Extract the (x, y) coordinate from the center of the cell holding the provided text.  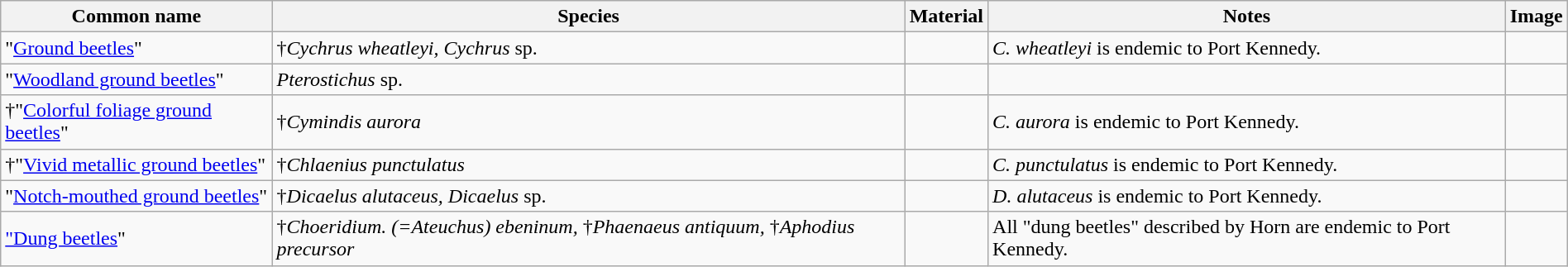
†Cychrus wheatleyi, Cychrus sp. (589, 48)
Common name (136, 17)
Species (589, 17)
C. aurora is endemic to Port Kennedy. (1247, 122)
†Choeridium. (=Ateuchus) ebeninum, †Phaenaeus antiquum, †Aphodius precursor (589, 238)
All "dung beetles" described by Horn are endemic to Port Kennedy. (1247, 238)
Notes (1247, 17)
"Notch-mouthed ground beetles" (136, 196)
Pterostichus sp. (589, 79)
"Dung beetles" (136, 238)
D. alutaceus is endemic to Port Kennedy. (1247, 196)
"Woodland ground beetles" (136, 79)
C. wheatleyi is endemic to Port Kennedy. (1247, 48)
†"Vivid metallic ground beetles" (136, 164)
†"Colorful foliage ground beetles" (136, 122)
†Dicaelus alutaceus, Dicaelus sp. (589, 196)
C. punctulatus is endemic to Port Kennedy. (1247, 164)
†Cymindis aurora (589, 122)
Material (946, 17)
"Ground beetles" (136, 48)
†Chlaenius punctulatus (589, 164)
Image (1537, 17)
